Capture the cell that displays the provided text and extract its [x, y] central coordinate. 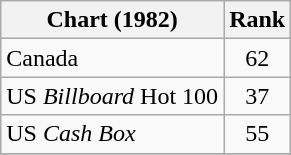
62 [258, 58]
37 [258, 96]
55 [258, 134]
US Billboard Hot 100 [112, 96]
Canada [112, 58]
Chart (1982) [112, 20]
Rank [258, 20]
US Cash Box [112, 134]
